For the text-containing cell, return its midpoint in [X, Y] coordinate format. 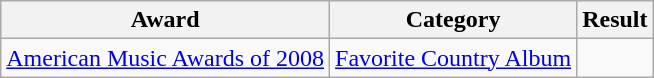
Result [615, 20]
American Music Awards of 2008 [166, 58]
Category [454, 20]
Award [166, 20]
Favorite Country Album [454, 58]
